Pinpoint the cell where the given text exists, returning its [x, y] midpoint coordinate. 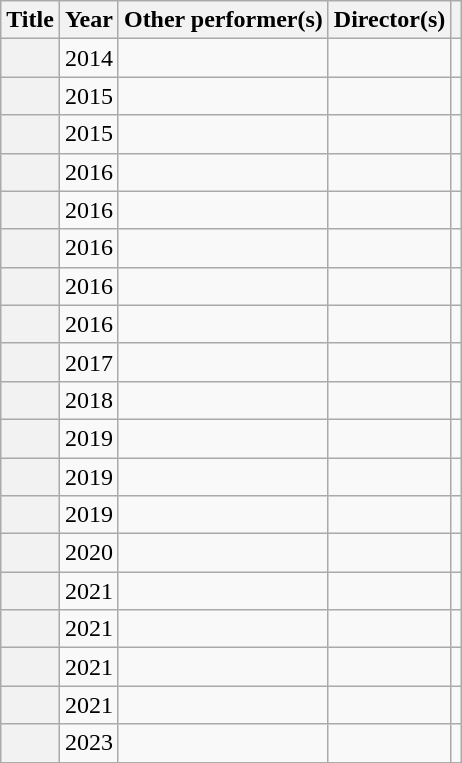
Year [88, 20]
2017 [88, 362]
Director(s) [390, 20]
Title [30, 20]
2018 [88, 400]
2020 [88, 553]
2014 [88, 58]
Other performer(s) [223, 20]
2023 [88, 743]
